Capture the cell that displays the provided text and extract its [x, y] central coordinate. 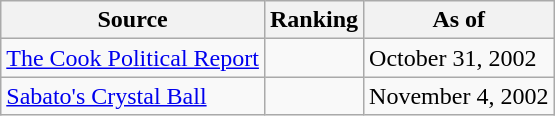
Ranking [314, 20]
November 4, 2002 [459, 96]
October 31, 2002 [459, 58]
Source [133, 20]
Sabato's Crystal Ball [133, 96]
The Cook Political Report [133, 58]
As of [459, 20]
